Locate the cell with the specified text and output its (x, y) center coordinate. 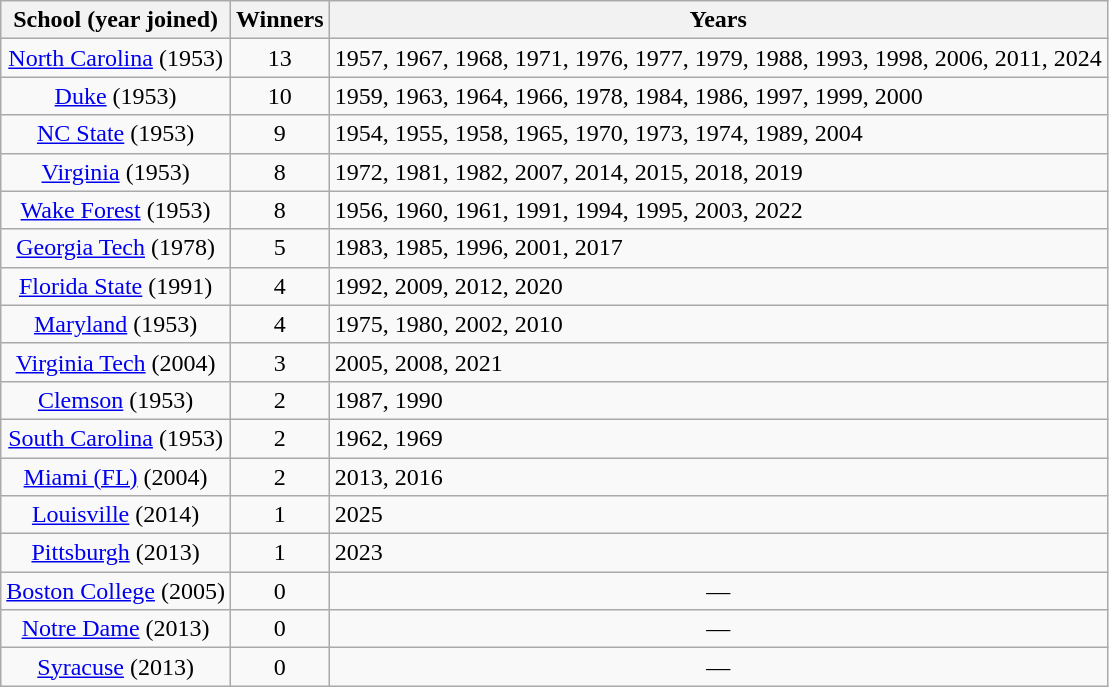
Clemson (1953) (116, 400)
1972, 1981, 1982, 2007, 2014, 2015, 2018, 2019 (718, 172)
School (year joined) (116, 20)
1983, 1985, 1996, 2001, 2017 (718, 248)
2005, 2008, 2021 (718, 362)
5 (280, 248)
Boston College (2005) (116, 591)
Pittsburgh (2013) (116, 553)
Years (718, 20)
1957, 1967, 1968, 1971, 1976, 1977, 1979, 1988, 1993, 1998, 2006, 2011, 2024 (718, 58)
NC State (1953) (116, 134)
1956, 1960, 1961, 1991, 1994, 1995, 2003, 2022 (718, 210)
2025 (718, 515)
Maryland (1953) (116, 324)
Syracuse (2013) (116, 667)
2023 (718, 553)
3 (280, 362)
Notre Dame (2013) (116, 629)
10 (280, 96)
13 (280, 58)
1954, 1955, 1958, 1965, 1970, 1973, 1974, 1989, 2004 (718, 134)
1987, 1990 (718, 400)
Winners (280, 20)
Virginia Tech (2004) (116, 362)
Georgia Tech (1978) (116, 248)
1975, 1980, 2002, 2010 (718, 324)
1992, 2009, 2012, 2020 (718, 286)
Duke (1953) (116, 96)
1959, 1963, 1964, 1966, 1978, 1984, 1986, 1997, 1999, 2000 (718, 96)
Miami (FL) (2004) (116, 477)
South Carolina (1953) (116, 438)
2013, 2016 (718, 477)
Florida State (1991) (116, 286)
1962, 1969 (718, 438)
Louisville (2014) (116, 515)
Wake Forest (1953) (116, 210)
Virginia (1953) (116, 172)
9 (280, 134)
North Carolina (1953) (116, 58)
